Detect which cell encompasses the target text, then output its (x, y) center coordinate. 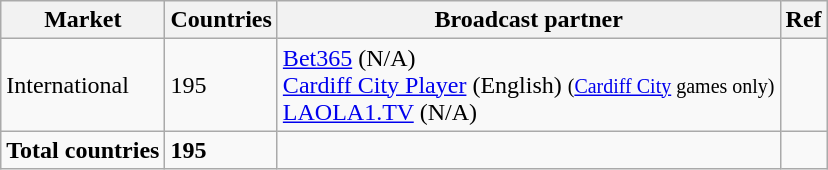
Countries (221, 20)
Broadcast partner (528, 20)
Bet365 (N/A) Cardiff City Player (English) (Cardiff City games only) LAOLA1.TV (N/A) (528, 85)
Ref (804, 20)
International (83, 85)
Total countries (83, 150)
Market (83, 20)
